Scan for the cell matching the given text and deliver its (x, y) coordinate at center. 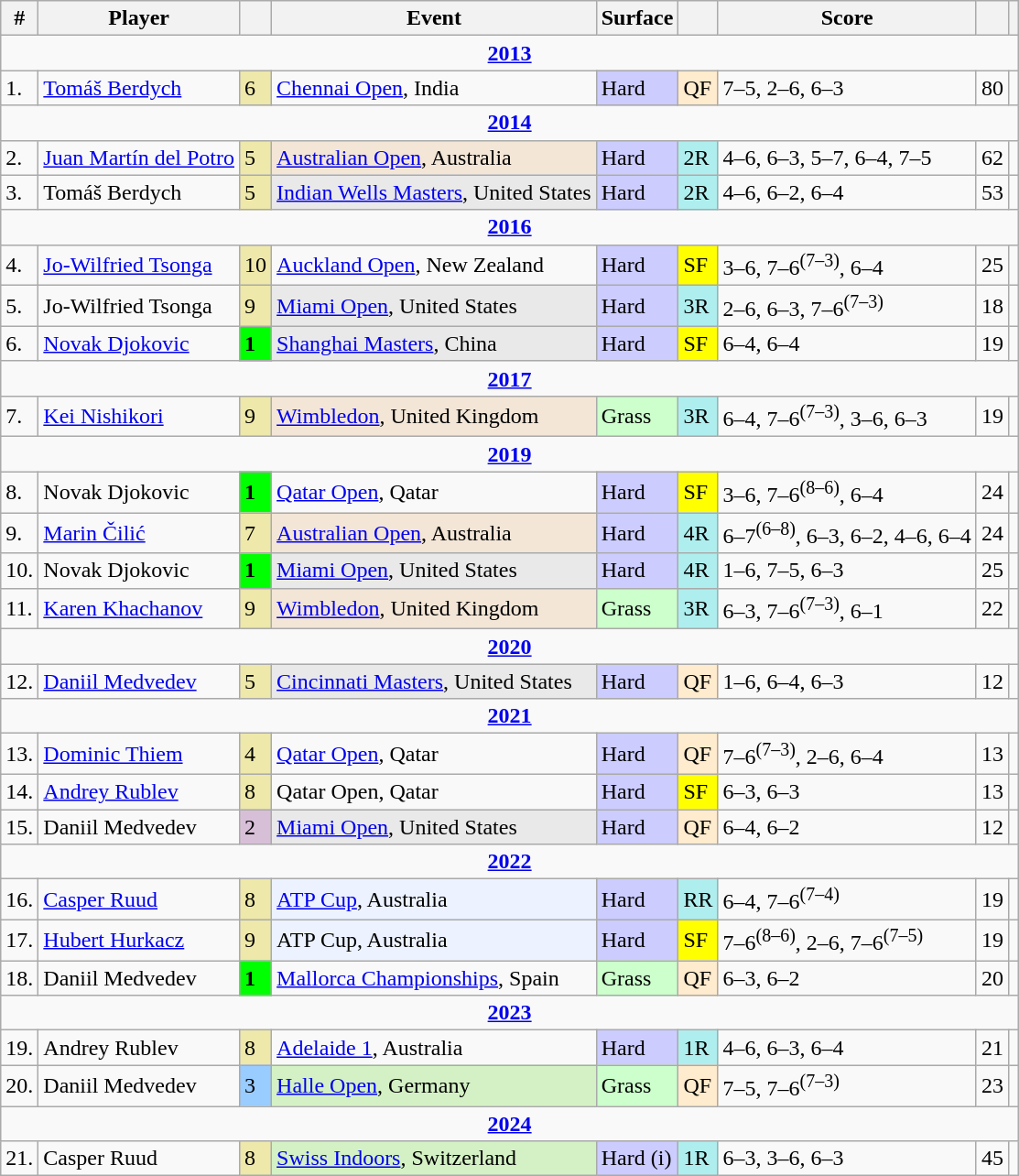
6–4, 7–6(7–3), 3–6, 6–3 (847, 416)
2021 (510, 716)
2014 (510, 123)
2016 (510, 227)
62 (992, 158)
14. (20, 792)
4–6, 6–2, 6–4 (847, 192)
Surface (637, 18)
20 (992, 978)
Indian Wells Masters, United States (434, 192)
19. (20, 1048)
3 (256, 1086)
3–6, 7–6(8–6), 6–4 (847, 493)
13. (20, 755)
Dominic Thiem (139, 755)
Hubert Hurkacz (139, 940)
2022 (510, 862)
Karen Khachanov (139, 608)
# (20, 18)
7. (20, 416)
Hard (i) (637, 1159)
6–4, 6–4 (847, 343)
Juan Martín del Potro (139, 158)
7–6(8–6), 2–6, 7–6(7–5) (847, 940)
8. (20, 493)
2023 (510, 1013)
2017 (510, 378)
6 (256, 88)
10 (256, 266)
Auckland Open, New Zealand (434, 266)
2–6, 6–3, 7–6(7–3) (847, 306)
Cincinnati Masters, United States (434, 681)
4 (256, 755)
11. (20, 608)
17. (20, 940)
Player (139, 18)
16. (20, 899)
1–6, 7–5, 6–3 (847, 571)
18. (20, 978)
6–4, 6–2 (847, 827)
21. (20, 1159)
4–6, 6–3, 6–4 (847, 1048)
6–3, 6–3 (847, 792)
4–6, 6–3, 5–7, 6–4, 7–5 (847, 158)
7–5, 7–6(7–3) (847, 1086)
7 (256, 533)
1. (20, 88)
RR (698, 899)
7–6(7–3), 2–6, 6–4 (847, 755)
20. (20, 1086)
6–3, 7–6(7–3), 6–1 (847, 608)
Shanghai Masters, China (434, 343)
2024 (510, 1124)
2013 (510, 53)
6–4, 7–6(7–4) (847, 899)
21 (992, 1048)
6–7(6–8), 6–3, 6–2, 4–6, 6–4 (847, 533)
80 (992, 88)
2. (20, 158)
Swiss Indoors, Switzerland (434, 1159)
22 (992, 608)
12. (20, 681)
6. (20, 343)
Chennai Open, India (434, 88)
Halle Open, Germany (434, 1086)
4. (20, 266)
9. (20, 533)
10. (20, 571)
2020 (510, 647)
15. (20, 827)
1–6, 6–4, 6–3 (847, 681)
23 (992, 1086)
Event (434, 18)
Marin Čilić (139, 533)
6–3, 6–2 (847, 978)
Mallorca Championships, Spain (434, 978)
Score (847, 18)
Kei Nishikori (139, 416)
45 (992, 1159)
2 (256, 827)
5. (20, 306)
53 (992, 192)
3. (20, 192)
7–5, 2–6, 6–3 (847, 88)
18 (992, 306)
Adelaide 1, Australia (434, 1048)
3–6, 7–6(7–3), 6–4 (847, 266)
2019 (510, 454)
6–3, 3–6, 6–3 (847, 1159)
